Output the (x, y) coordinate of the center of the cell containing the given text.  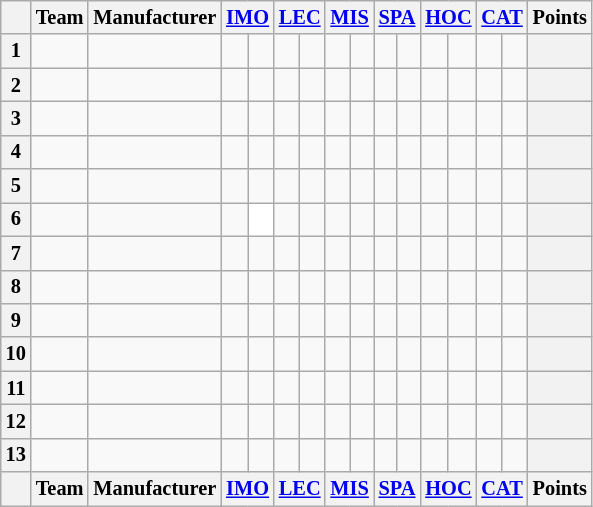
4 (16, 152)
10 (16, 354)
11 (16, 388)
12 (16, 421)
3 (16, 118)
13 (16, 455)
9 (16, 320)
2 (16, 85)
1 (16, 51)
8 (16, 287)
7 (16, 253)
6 (16, 219)
5 (16, 186)
